Capture the cell that displays the provided text and extract its [x, y] central coordinate. 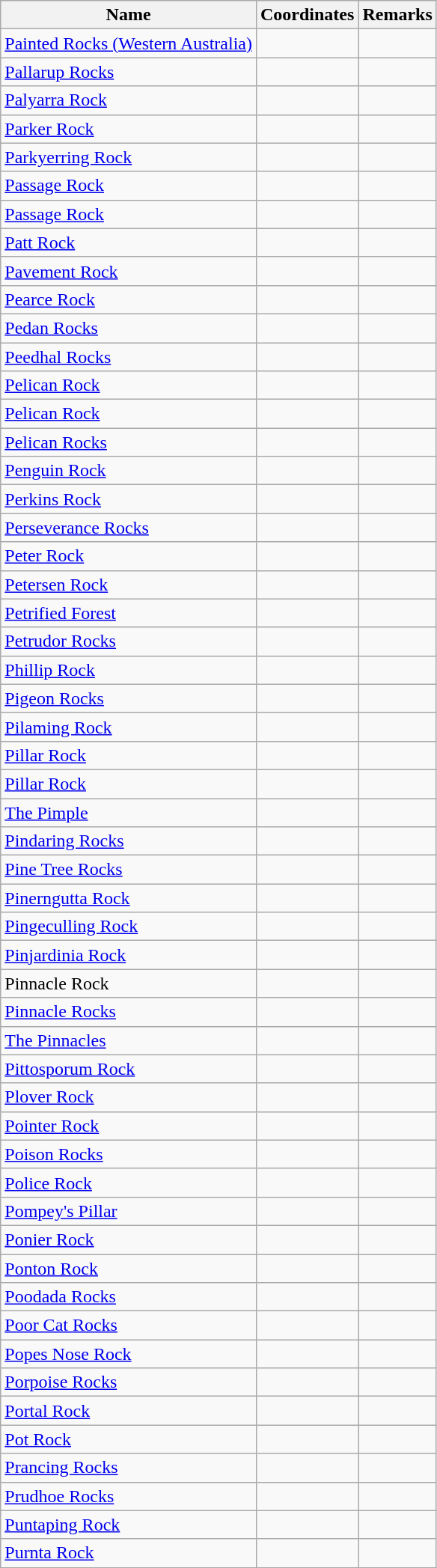
Prudhoe Rocks [129, 1496]
Petersen Rock [129, 585]
Police Rock [129, 1183]
The Pimple [129, 812]
Pine Tree Rocks [129, 870]
Pinnacle Rocks [129, 1012]
Petrified Forest [129, 613]
Painted Rocks (Western Australia) [129, 43]
Pompey's Pillar [129, 1211]
Name [129, 15]
Porpoise Rocks [129, 1382]
Pindaring Rocks [129, 841]
Petrudor Rocks [129, 641]
Ponier Rock [129, 1239]
Remarks [397, 15]
Portal Rock [129, 1411]
Pearce Rock [129, 299]
The Pinnacles [129, 1040]
Poison Rocks [129, 1154]
Puntaping Rock [129, 1525]
Purnta Rock [129, 1553]
Pittosporum Rock [129, 1069]
Patt Rock [129, 242]
Pilaming Rock [129, 727]
Ponton Rock [129, 1269]
Perkins Rock [129, 499]
Pinjardinia Rock [129, 955]
Pinnacle Rock [129, 983]
Pallarup Rocks [129, 72]
Pot Rock [129, 1439]
Pigeon Rocks [129, 698]
Penguin Rock [129, 471]
Peedhal Rocks [129, 357]
Pavement Rock [129, 271]
Prancing Rocks [129, 1468]
Poodada Rocks [129, 1297]
Coordinates [307, 15]
Peter Rock [129, 556]
Pingeculling Rock [129, 927]
Pelican Rocks [129, 442]
Poor Cat Rocks [129, 1326]
Perseverance Rocks [129, 528]
Pinerngutta Rock [129, 898]
Parkyerring Rock [129, 157]
Phillip Rock [129, 670]
Pointer Rock [129, 1126]
Plover Rock [129, 1097]
Palyarra Rock [129, 100]
Parker Rock [129, 129]
Popes Nose Rock [129, 1354]
Pedan Rocks [129, 328]
